Scan for the cell matching the given text and deliver its [X, Y] coordinate at center. 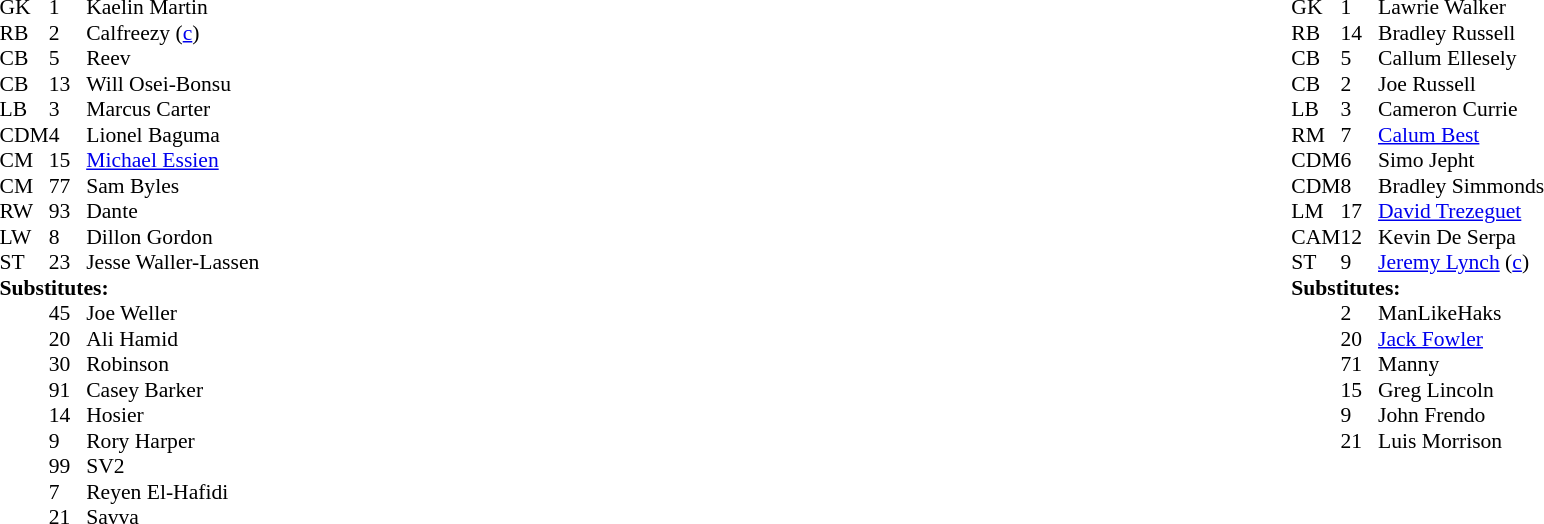
23 [68, 263]
Cameron Currie [1461, 109]
Simo Jepht [1461, 161]
Bradley Simmonds [1461, 186]
77 [68, 186]
91 [68, 390]
21 [1360, 441]
Sam Byles [172, 186]
99 [68, 467]
Luis Morrison [1461, 441]
Rory Harper [172, 441]
David Trezeguet [1461, 211]
SV2 [172, 467]
John Frendo [1461, 415]
Greg Lincoln [1461, 390]
CAM [1316, 237]
RM [1316, 135]
Casey Barker [172, 390]
Robinson [172, 365]
Jack Fowler [1461, 339]
Callum Ellesely [1461, 59]
93 [68, 211]
Reev [172, 59]
LM [1316, 211]
Calum Best [1461, 135]
RW [24, 211]
LW [24, 237]
12 [1360, 237]
30 [68, 365]
Reyen El-Hafidi [172, 492]
45 [68, 313]
Hosier [172, 415]
Joe Russell [1461, 84]
Jesse Waller-Lassen [172, 263]
71 [1360, 365]
Calfreezy (c) [172, 33]
Will Osei-Bonsu [172, 84]
4 [68, 135]
Kevin De Serpa [1461, 237]
Bradley Russell [1461, 33]
Dillon Gordon [172, 237]
Lionel Baguma [172, 135]
Joe Weller [172, 313]
Jeremy Lynch (c) [1461, 263]
Michael Essien [172, 161]
ManLikeHaks [1461, 313]
6 [1360, 161]
13 [68, 84]
Dante [172, 211]
Manny [1461, 365]
Ali Hamid [172, 339]
Marcus Carter [172, 109]
17 [1360, 211]
